Detect which cell encompasses the target text, then output its [x, y] center coordinate. 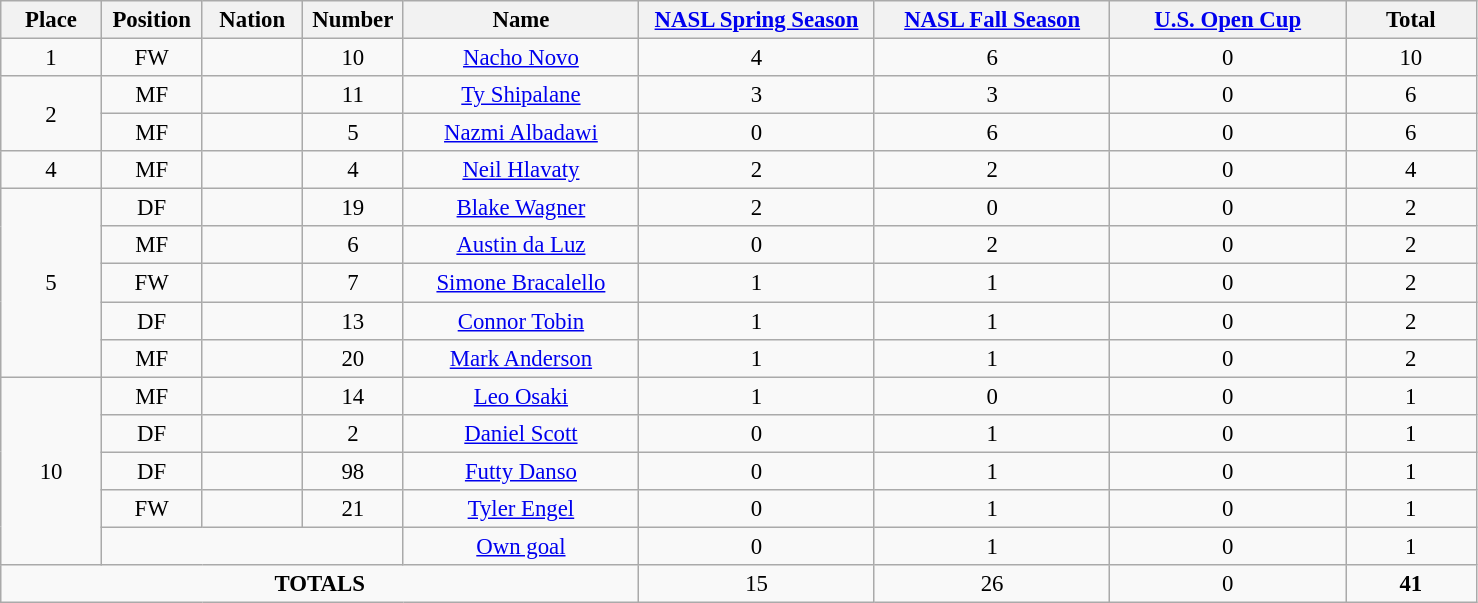
Nation [252, 20]
Nacho Novo [521, 58]
Blake Wagner [521, 208]
Futty Danso [521, 471]
Position [152, 20]
13 [354, 321]
Own goal [521, 546]
14 [354, 396]
Connor Tobin [521, 321]
15 [757, 584]
Place [52, 20]
41 [1412, 584]
Leo Osaki [521, 396]
Nazmi Albadawi [521, 133]
NASL Spring Season [757, 20]
19 [354, 208]
U.S. Open Cup [1228, 20]
Number [354, 20]
Mark Anderson [521, 358]
Simone Bracalello [521, 283]
Tyler Engel [521, 509]
21 [354, 509]
Austin da Luz [521, 245]
Total [1412, 20]
TOTALS [320, 584]
Neil Hlavaty [521, 170]
NASL Fall Season [992, 20]
Daniel Scott [521, 433]
Name [521, 20]
98 [354, 471]
Ty Shipalane [521, 95]
20 [354, 358]
11 [354, 95]
7 [354, 283]
26 [992, 584]
